Search for the cell housing the specified text and yield its (X, Y) center coordinate. 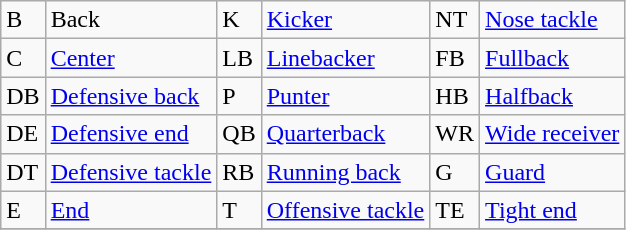
NT (455, 20)
G (455, 172)
P (239, 96)
RB (239, 172)
Defensive tackle (131, 172)
E (23, 210)
B (23, 20)
Running back (346, 172)
Offensive tackle (346, 210)
QB (239, 134)
DE (23, 134)
Halfback (552, 96)
K (239, 20)
C (23, 58)
End (131, 210)
Wide receiver (552, 134)
FB (455, 58)
HB (455, 96)
WR (455, 134)
Back (131, 20)
LB (239, 58)
Defensive back (131, 96)
DB (23, 96)
Nose tackle (552, 20)
Defensive end (131, 134)
T (239, 210)
Quarterback (346, 134)
Center (131, 58)
Kicker (346, 20)
DT (23, 172)
Punter (346, 96)
TE (455, 210)
Fullback (552, 58)
Tight end (552, 210)
Guard (552, 172)
Linebacker (346, 58)
